For the text-containing cell, return its midpoint in [x, y] coordinate format. 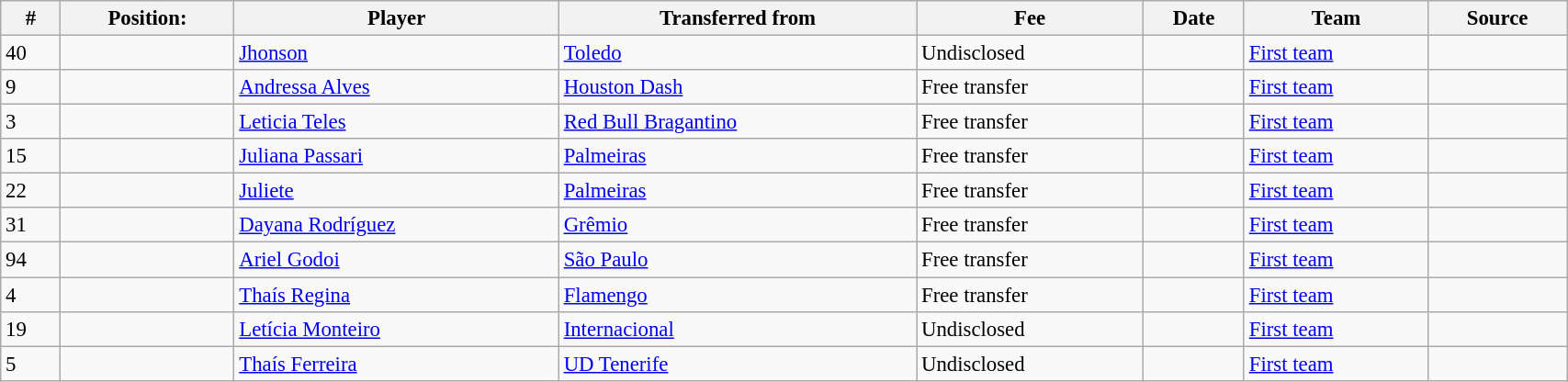
Internacional [737, 329]
Position: [147, 18]
15 [31, 156]
São Paulo [737, 260]
Grêmio [737, 225]
Player [397, 18]
Fee [1031, 18]
3 [31, 122]
Flamengo [737, 295]
40 [31, 53]
Juliana Passari [397, 156]
4 [31, 295]
9 [31, 87]
Thaís Regina [397, 295]
Transferred from [737, 18]
Red Bull Bragantino [737, 122]
Date [1194, 18]
31 [31, 225]
Jhonson [397, 53]
Thaís Ferreira [397, 364]
Letícia Monteiro [397, 329]
5 [31, 364]
Juliete [397, 191]
19 [31, 329]
Source [1497, 18]
Dayana Rodríguez [397, 225]
UD Tenerife [737, 364]
94 [31, 260]
Andressa Alves [397, 87]
Toledo [737, 53]
Ariel Godoi [397, 260]
Houston Dash [737, 87]
Team [1336, 18]
Leticia Teles [397, 122]
22 [31, 191]
# [31, 18]
